Pinpoint the cell where the given text exists, returning its [x, y] midpoint coordinate. 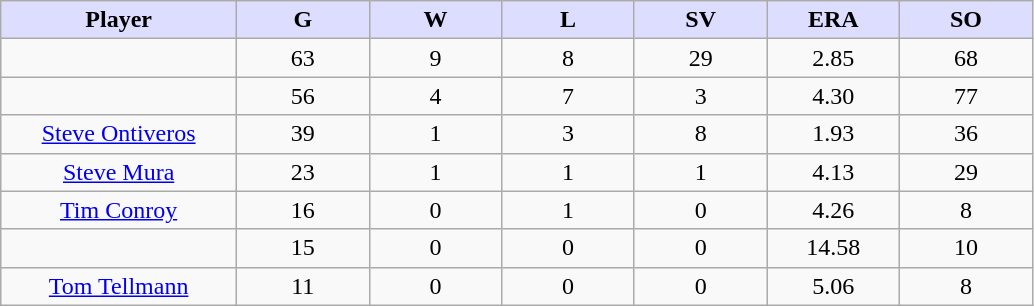
2.85 [834, 58]
77 [966, 96]
Player [119, 20]
Tim Conroy [119, 210]
Steve Mura [119, 172]
L [568, 20]
39 [304, 134]
10 [966, 248]
14.58 [834, 248]
Steve Ontiveros [119, 134]
63 [304, 58]
SV [700, 20]
ERA [834, 20]
4 [436, 96]
W [436, 20]
7 [568, 96]
Tom Tellmann [119, 286]
56 [304, 96]
16 [304, 210]
23 [304, 172]
9 [436, 58]
68 [966, 58]
SO [966, 20]
4.13 [834, 172]
G [304, 20]
4.26 [834, 210]
5.06 [834, 286]
4.30 [834, 96]
1.93 [834, 134]
36 [966, 134]
11 [304, 286]
15 [304, 248]
